Output the (X, Y) coordinate of the center of the cell containing the given text.  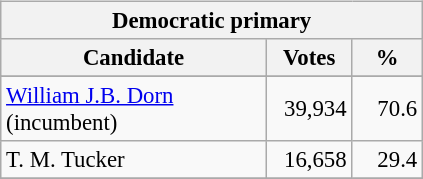
Democratic primary (212, 21)
% (388, 58)
70.6 (388, 110)
Votes (309, 58)
16,658 (309, 160)
T. M. Tucker (134, 160)
29.4 (388, 160)
39,934 (309, 110)
William J.B. Dorn (incumbent) (134, 110)
Candidate (134, 58)
